Identify which cell holds the provided text, then report its (x, y) central coordinate. 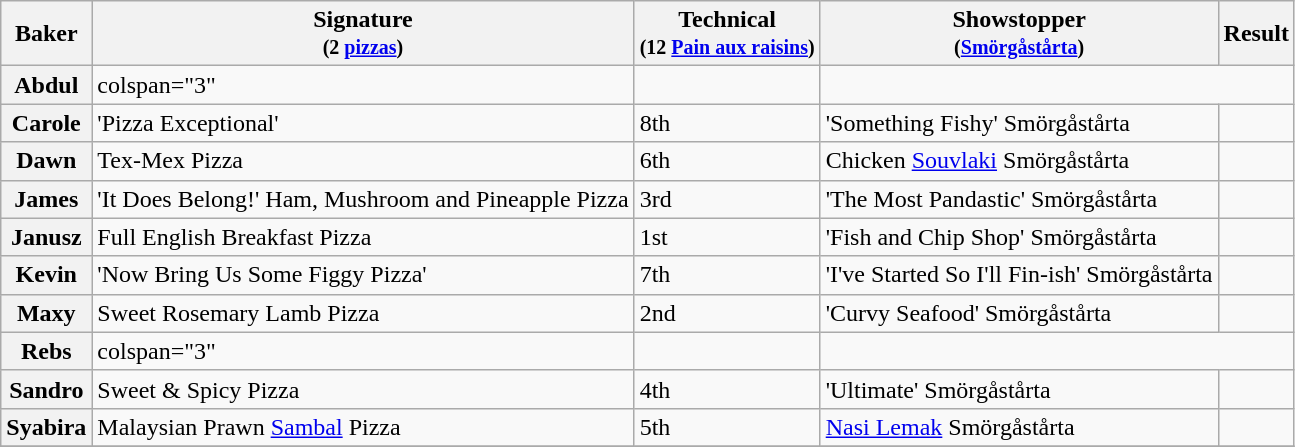
Abdul (46, 85)
'Now Bring Us Some Figgy Pizza' (363, 275)
Maxy (46, 313)
Full English Breakfast Pizza (363, 237)
5th (727, 427)
Malaysian Prawn Sambal Pizza (363, 427)
3rd (727, 199)
James (46, 199)
Kevin (46, 275)
Sweet & Spicy Pizza (363, 389)
6th (727, 161)
'Ultimate' Smörgåstårta (1019, 389)
Result (1256, 34)
'It Does Belong!' Ham, Mushroom and Pineapple Pizza (363, 199)
Janusz (46, 237)
Nasi Lemak Smörgåstårta (1019, 427)
Baker (46, 34)
Syabira (46, 427)
'I've Started So I'll Fin-ish' Smörgåstårta (1019, 275)
'Something Fishy' Smörgåstårta (1019, 123)
'Fish and Chip Shop' Smörgåstårta (1019, 237)
4th (727, 389)
Chicken Souvlaki Smörgåstårta (1019, 161)
Carole (46, 123)
1st (727, 237)
'Curvy Seafood' Smörgåstårta (1019, 313)
'The Most Pandastic' Smörgåstårta (1019, 199)
Sandro (46, 389)
Rebs (46, 351)
Sweet Rosemary Lamb Pizza (363, 313)
7th (727, 275)
'Pizza Exceptional' (363, 123)
Technical(12 Pain aux raisins) (727, 34)
Showstopper(Smörgåstårta) (1019, 34)
Signature(2 pizzas) (363, 34)
Dawn (46, 161)
8th (727, 123)
2nd (727, 313)
Tex-Mex Pizza (363, 161)
